From the cell containing the given text, extract its center point as (x, y) coordinate. 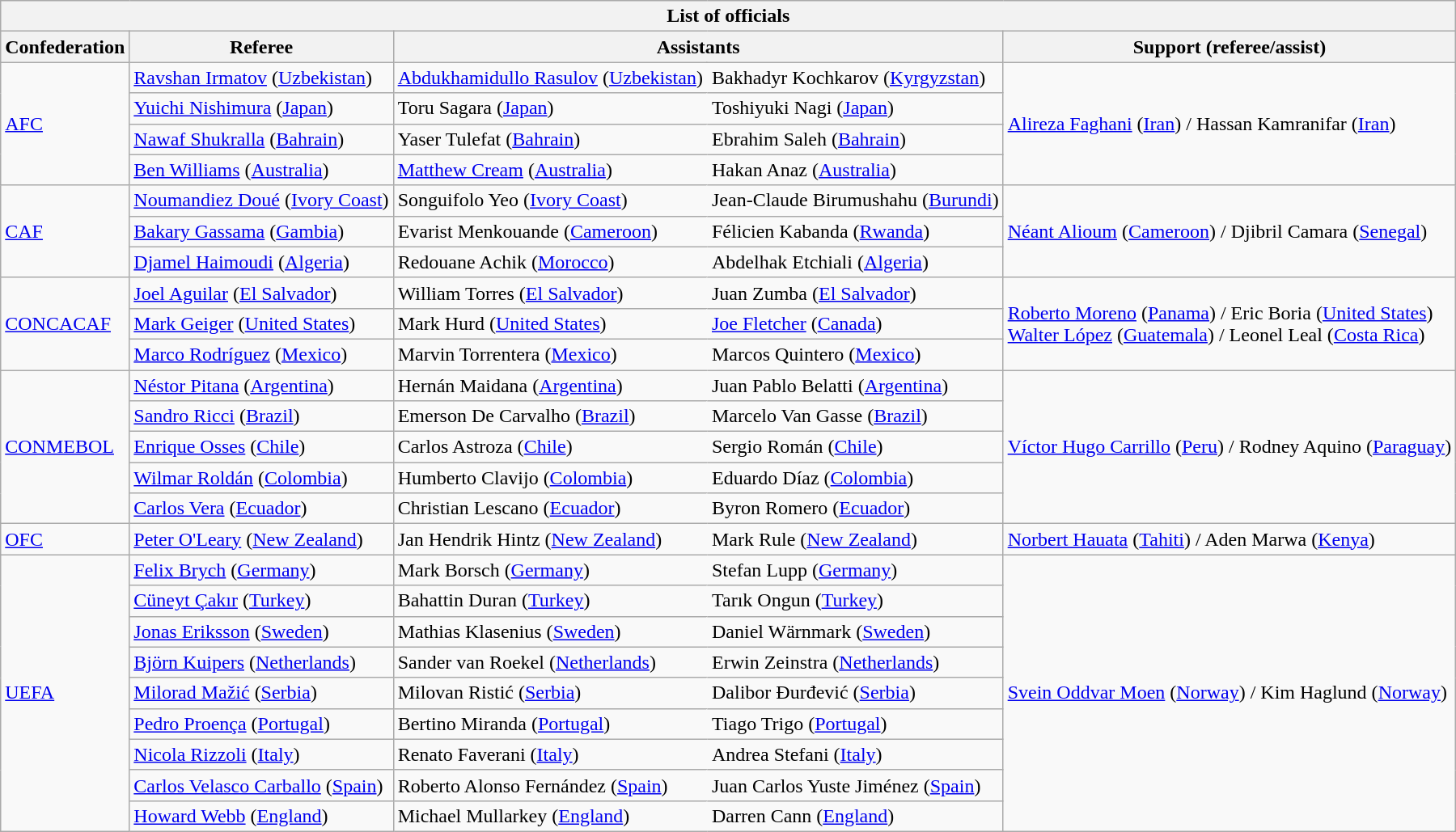
Sander van Roekel (Netherlands) (550, 662)
Toru Sagara (Japan) (550, 108)
Svein Oddvar Moen (Norway) / Kim Haglund (Norway) (1230, 694)
Marvin Torrentera (Mexico) (550, 354)
Cüneyt Çakır (Turkey) (261, 601)
Ravshan Irmatov (Uzbekistan) (261, 78)
Joe Fletcher (Canada) (855, 323)
Mathias Klasenius (Sweden) (550, 631)
Support (referee/assist) (1230, 47)
Ebrahim Saleh (Bahrain) (855, 139)
Abdelhak Etchiali (Algeria) (855, 262)
Jean-Claude Birumushahu (Burundi) (855, 201)
Roberto Alonso Fernández (Spain) (550, 785)
Félicien Kabanda (Rwanda) (855, 231)
Evarist Menkouande (Cameroon) (550, 231)
Juan Carlos Yuste Jiménez (Spain) (855, 785)
William Torres (El Salvador) (550, 293)
Milovan Ristić (Serbia) (550, 693)
Nicola Rizzoli (Italy) (261, 754)
Björn Kuipers (Netherlands) (261, 662)
CONMEBOL (65, 447)
Norbert Hauata (Tahiti) / Aden Marwa (Kenya) (1230, 539)
Yuichi Nishimura (Japan) (261, 108)
List of officials (728, 16)
Djamel Haimoudi (Algeria) (261, 262)
Wilmar Roldán (Colombia) (261, 478)
Emerson De Carvalho (Brazil) (550, 416)
Yaser Tulefat (Bahrain) (550, 139)
AFC (65, 124)
OFC (65, 539)
Andrea Stefani (Italy) (855, 754)
CONCACAF (65, 323)
Carlos Astroza (Chile) (550, 447)
Mark Hurd (United States) (550, 323)
Dalibor Đurđević (Serbia) (855, 693)
Eduardo Díaz (Colombia) (855, 478)
Bahattin Duran (Turkey) (550, 601)
Darren Cann (England) (855, 816)
Nawaf Shukralla (Bahrain) (261, 139)
Néant Alioum (Cameroon) / Djibril Camara (Senegal) (1230, 231)
CAF (65, 231)
Humberto Clavijo (Colombia) (550, 478)
Matthew Cream (Australia) (550, 170)
Bakhadyr Kochkarov (Kyrgyzstan) (855, 78)
Enrique Osses (Chile) (261, 447)
Pedro Proença (Portugal) (261, 724)
Marcos Quintero (Mexico) (855, 354)
Tiago Trigo (Portugal) (855, 724)
Marco Rodríguez (Mexico) (261, 354)
Songuifolo Yeo (Ivory Coast) (550, 201)
Mark Rule (New Zealand) (855, 539)
Jan Hendrik Hintz (New Zealand) (550, 539)
Felix Brych (Germany) (261, 570)
Confederation (65, 47)
Alireza Faghani (Iran) / Hassan Kamranifar (Iran) (1230, 124)
Carlos Vera (Ecuador) (261, 509)
Sandro Ricci (Brazil) (261, 416)
UEFA (65, 694)
Christian Lescano (Ecuador) (550, 509)
Sergio Román (Chile) (855, 447)
Peter O'Leary (New Zealand) (261, 539)
Noumandiez Doué (Ivory Coast) (261, 201)
Michael Mullarkey (England) (550, 816)
Stefan Lupp (Germany) (855, 570)
Juan Pablo Belatti (Argentina) (855, 386)
Tarık Ongun (Turkey) (855, 601)
Toshiyuki Nagi (Japan) (855, 108)
Daniel Wärnmark (Sweden) (855, 631)
Byron Romero (Ecuador) (855, 509)
Hernán Maidana (Argentina) (550, 386)
Bertino Miranda (Portugal) (550, 724)
Renato Faverani (Italy) (550, 754)
Redouane Achik (Morocco) (550, 262)
Jonas Eriksson (Sweden) (261, 631)
Bakary Gassama (Gambia) (261, 231)
Milorad Mažić (Serbia) (261, 693)
Joel Aguilar (El Salvador) (261, 293)
Erwin Zeinstra (Netherlands) (855, 662)
Roberto Moreno (Panama) / Eric Boria (United States)Walter López (Guatemala) / Leonel Leal (Costa Rica) (1230, 323)
Mark Geiger (United States) (261, 323)
Carlos Velasco Carballo (Spain) (261, 785)
Néstor Pitana (Argentina) (261, 386)
Ben Williams (Australia) (261, 170)
Hakan Anaz (Australia) (855, 170)
Mark Borsch (Germany) (550, 570)
Howard Webb (England) (261, 816)
Víctor Hugo Carrillo (Peru) / Rodney Aquino (Paraguay) (1230, 447)
Juan Zumba (El Salvador) (855, 293)
Abdukhamidullo Rasulov (Uzbekistan) (550, 78)
Assistants (698, 47)
Marcelo Van Gasse (Brazil) (855, 416)
Referee (261, 47)
